Return the (X, Y) coordinate for the center point of the cell that contains the specified text.  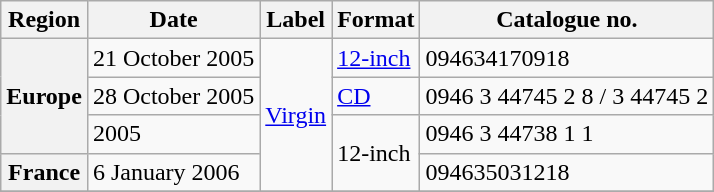
Europe (44, 96)
28 October 2005 (173, 96)
21 October 2005 (173, 58)
Catalogue no. (567, 20)
094635031218 (567, 172)
Format (376, 20)
0946 3 44745 2 8 / 3 44745 2 (567, 96)
0946 3 44738 1 1 (567, 134)
Region (44, 20)
France (44, 172)
094634170918 (567, 58)
6 January 2006 (173, 172)
Date (173, 20)
CD (376, 96)
Virgin (296, 115)
Label (296, 20)
2005 (173, 134)
